Determine the (x, y) coordinate at the center of the cell enclosing the given text.  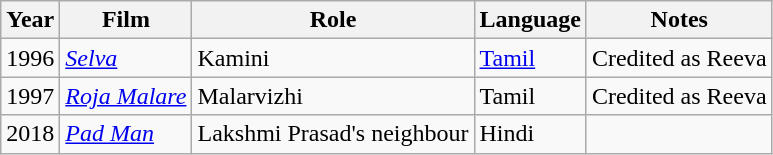
Notes (679, 20)
Language (530, 20)
Role (333, 20)
Selva (126, 58)
Year (30, 20)
2018 (30, 134)
Pad Man (126, 134)
Lakshmi Prasad's neighbour (333, 134)
Kamini (333, 58)
1997 (30, 96)
1996 (30, 58)
Hindi (530, 134)
Malarvizhi (333, 96)
Film (126, 20)
Roja Malare (126, 96)
